Return the [x, y] coordinate for the center point of the cell that contains the specified text.  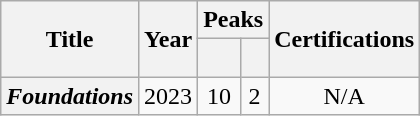
10 [220, 96]
Foundations [70, 96]
Title [70, 39]
Peaks [234, 20]
Year [168, 39]
N/A [344, 96]
Certifications [344, 39]
2023 [168, 96]
2 [254, 96]
